Capture the cell that displays the provided text and extract its [X, Y] central coordinate. 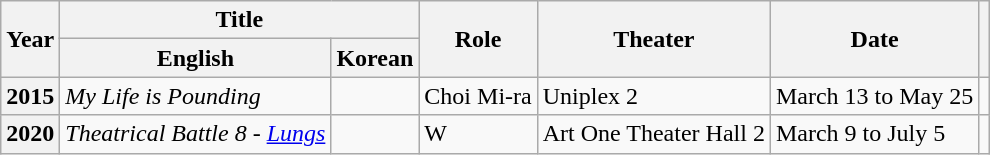
My Life is Pounding [196, 96]
Korean [375, 58]
2020 [30, 134]
2015 [30, 96]
Theatrical Battle 8 - Lungs [196, 134]
W [478, 134]
Role [478, 39]
Uniplex 2 [654, 96]
March 13 to May 25 [874, 96]
Title [240, 20]
Date [874, 39]
Choi Mi-ra [478, 96]
Theater [654, 39]
March 9 to July 5 [874, 134]
Year [30, 39]
Art One Theater Hall 2 [654, 134]
English [196, 58]
